Return [x, y] of the center of cell containing provided text 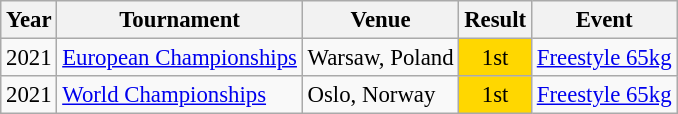
European Championships [180, 58]
Year [29, 20]
Event [604, 20]
Oslo, Norway [380, 95]
Tournament [180, 20]
Venue [380, 20]
Result [496, 20]
World Championships [180, 95]
Warsaw, Poland [380, 58]
